Determine the (X, Y) coordinate at the center of the cell enclosing the given text.  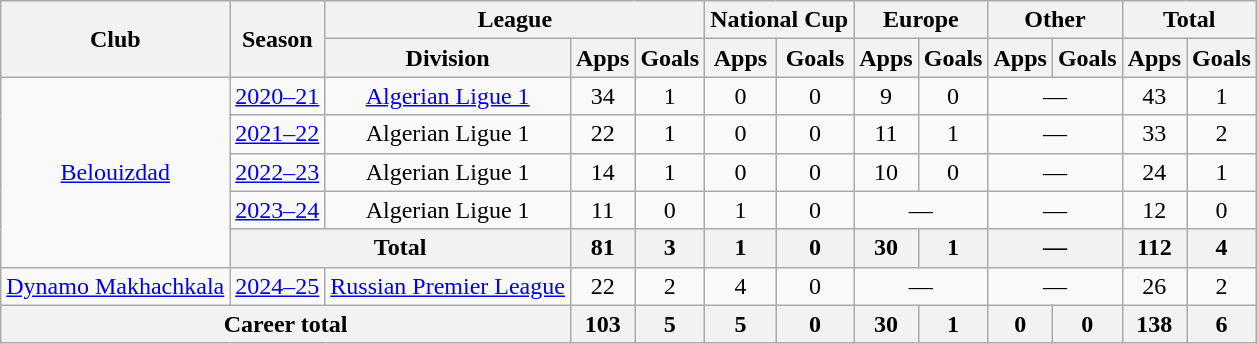
103 (602, 324)
112 (1154, 248)
Career total (286, 324)
Club (116, 39)
2023–24 (278, 210)
National Cup (780, 20)
12 (1154, 210)
138 (1154, 324)
81 (602, 248)
League (515, 20)
33 (1154, 134)
43 (1154, 96)
Division (448, 58)
9 (886, 96)
24 (1154, 172)
Europe (921, 20)
6 (1222, 324)
3 (670, 248)
2022–23 (278, 172)
14 (602, 172)
Season (278, 39)
34 (602, 96)
Belouizdad (116, 172)
Russian Premier League (448, 286)
2021–22 (278, 134)
26 (1154, 286)
2020–21 (278, 96)
2024–25 (278, 286)
10 (886, 172)
Dynamo Makhachkala (116, 286)
Other (1055, 20)
